From the cell containing the given text, extract its center point as [X, Y] coordinate. 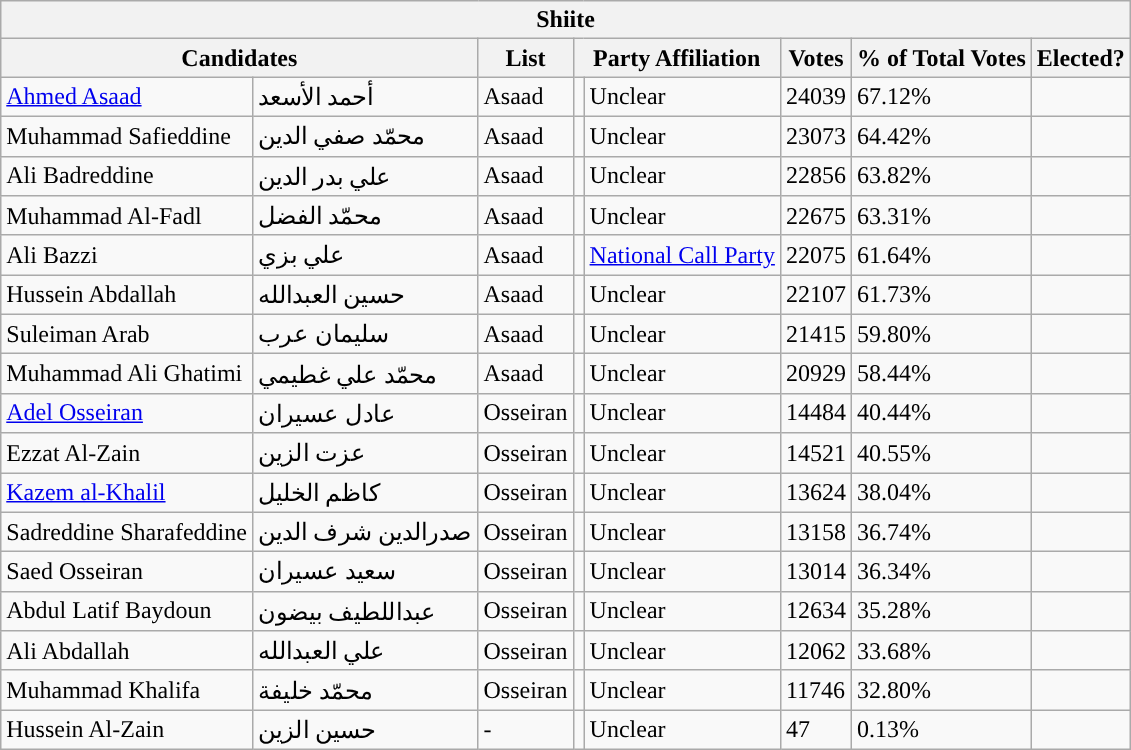
Kazem al-Khalil [127, 492]
35.28% [941, 611]
محمّد علي غطيمي [365, 374]
61.73% [941, 295]
0.13% [941, 730]
عبداللطيف بيضون [365, 611]
Muhammad Khalifa [127, 690]
Party Affiliation [676, 58]
Muhammad Al-Fadl [127, 216]
Suleiman Arab [127, 334]
47 [816, 730]
40.55% [941, 453]
عزت الزين [365, 453]
Sadreddine Sharafeddine [127, 532]
علي بدر الدين [365, 176]
11746 [816, 690]
حسين العبدالله [365, 295]
List [526, 58]
13624 [816, 492]
22675 [816, 216]
Ali Bazzi [127, 255]
علي بزي [365, 255]
Elected? [1080, 58]
محمّد خليفة [365, 690]
حسين الزين [365, 730]
63.31% [941, 216]
14484 [816, 413]
صدرالدين شرف الدين [365, 532]
14521 [816, 453]
محمّد الفضل [365, 216]
Shiite [566, 20]
20929 [816, 374]
61.64% [941, 255]
24039 [816, 97]
عادل عسيران [365, 413]
Hussein Abdallah [127, 295]
Muhammad Ali Ghatimi [127, 374]
Ali Abdallah [127, 651]
32.80% [941, 690]
36.34% [941, 572]
36.74% [941, 532]
أحمد الأسعد [365, 97]
12634 [816, 611]
Ali Badreddine [127, 176]
Ahmed Asaad [127, 97]
33.68% [941, 651]
38.04% [941, 492]
كاظم الخليل [365, 492]
13158 [816, 532]
21415 [816, 334]
Candidates [240, 58]
23073 [816, 136]
22075 [816, 255]
Muhammad Safieddine [127, 136]
67.12% [941, 97]
Abdul Latif Baydoun [127, 611]
Ezzat Al-Zain [127, 453]
National Call Party [682, 255]
22856 [816, 176]
13014 [816, 572]
Adel Osseiran [127, 413]
% of Total Votes [941, 58]
64.42% [941, 136]
Votes [816, 58]
12062 [816, 651]
Saed Osseiran [127, 572]
محمّد صفي الدين [365, 136]
سعيد عسيران [365, 572]
سليمان عرب [365, 334]
59.80% [941, 334]
22107 [816, 295]
Hussein Al-Zain [127, 730]
58.44% [941, 374]
- [526, 730]
63.82% [941, 176]
40.44% [941, 413]
علي العبدالله [365, 651]
